Determine the [x, y] coordinate at the center of the cell enclosing the given text.  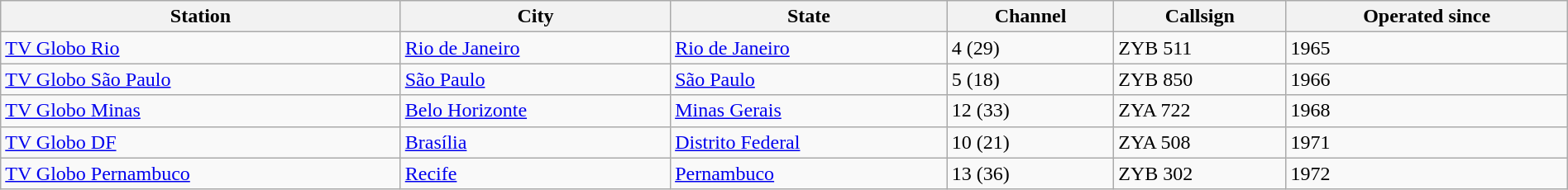
Station [200, 17]
TV Globo Rio [200, 48]
4 (29) [1030, 48]
10 (21) [1030, 142]
City [535, 17]
Channel [1030, 17]
TV Globo São Paulo [200, 79]
TV Globo DF [200, 142]
5 (18) [1030, 79]
ZYA 508 [1200, 142]
12 (33) [1030, 111]
ZYB 850 [1200, 79]
Distrito Federal [809, 142]
1966 [1427, 79]
1971 [1427, 142]
State [809, 17]
13 (36) [1030, 173]
ZYB 302 [1200, 173]
Minas Gerais [809, 111]
1972 [1427, 173]
ZYB 511 [1200, 48]
Callsign [1200, 17]
Brasília [535, 142]
Operated since [1427, 17]
TV Globo Pernambuco [200, 173]
1968 [1427, 111]
Recife [535, 173]
ZYA 722 [1200, 111]
1965 [1427, 48]
Pernambuco [809, 173]
Belo Horizonte [535, 111]
TV Globo Minas [200, 111]
